Detect which cell encompasses the target text, then output its (x, y) center coordinate. 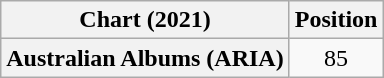
Position (336, 20)
Australian Albums (ARIA) (145, 58)
85 (336, 58)
Chart (2021) (145, 20)
